Pinpoint the cell where the given text exists, returning its [X, Y] midpoint coordinate. 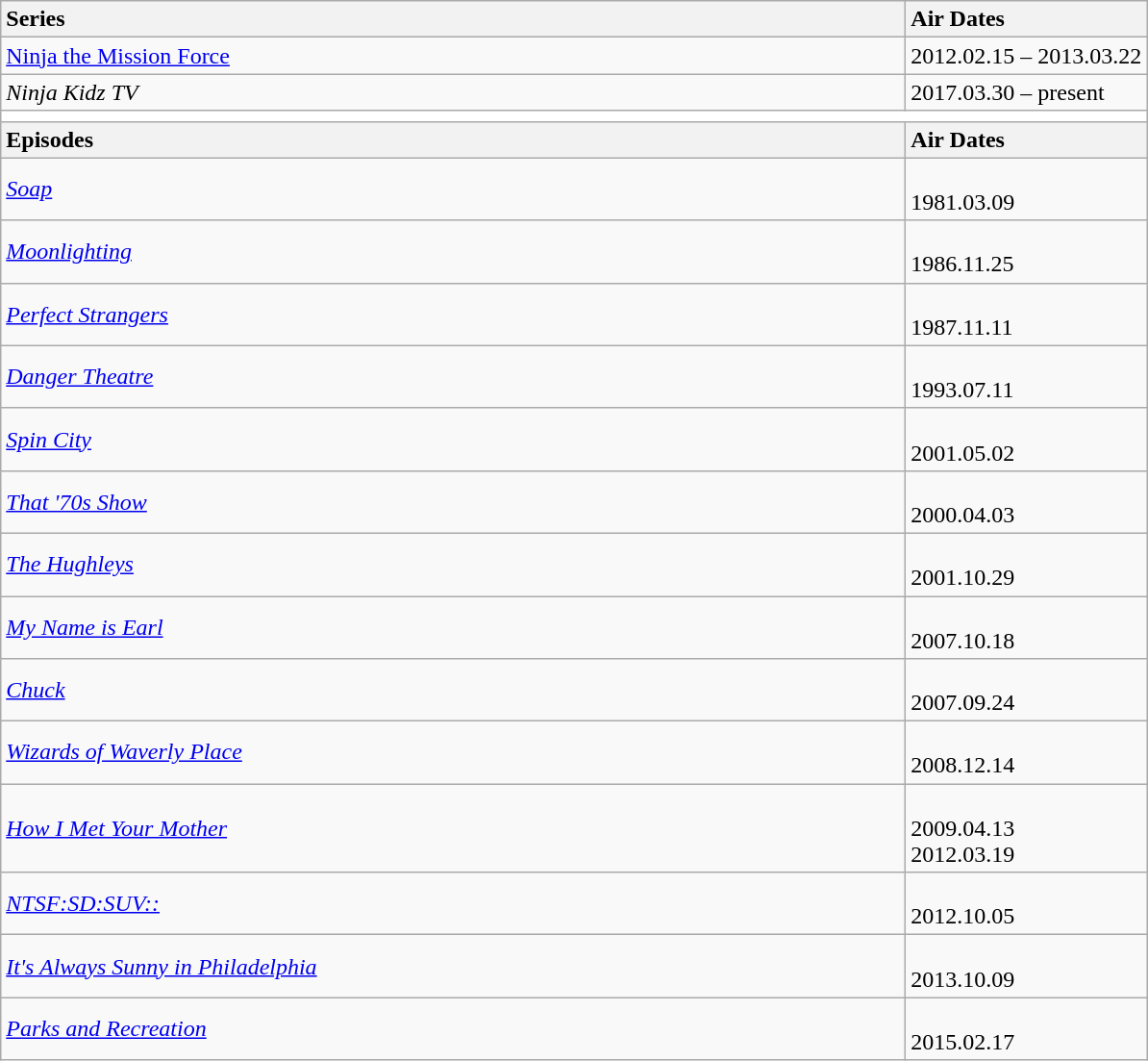
1993.07.11 [1027, 377]
1987.11.11 [1027, 314]
How I Met Your Mother [454, 828]
Chuck [454, 691]
Series [454, 19]
Ninja the Mission Force [454, 56]
1986.11.25 [1027, 252]
Wizards of Waverly Place [454, 752]
2013.10.09 [1027, 966]
The Hughleys [454, 564]
2012.10.05 [1027, 904]
1981.03.09 [1027, 189]
2007.09.24 [1027, 691]
Spin City [454, 439]
My Name is Earl [454, 627]
Episodes [454, 139]
2001.05.02 [1027, 439]
Moonlighting [454, 252]
2009.04.132012.03.19 [1027, 828]
2001.10.29 [1027, 564]
It's Always Sunny in Philadelphia [454, 966]
That '70s Show [454, 502]
Parks and Recreation [454, 1029]
Soap [454, 189]
2007.10.18 [1027, 627]
Ninja Kidz TV [454, 92]
2008.12.14 [1027, 752]
Danger Theatre [454, 377]
Perfect Strangers [454, 314]
2012.02.15 – 2013.03.22 [1027, 56]
2000.04.03 [1027, 502]
2015.02.17 [1027, 1029]
NTSF:SD:SUV:: [454, 904]
2017.03.30 – present [1027, 92]
